Scan for the cell matching the given text and deliver its (x, y) coordinate at center. 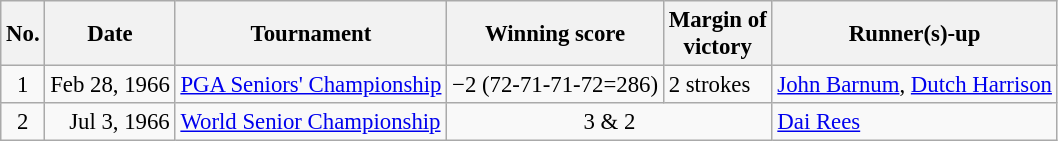
Tournament (311, 34)
Winning score (556, 34)
Date (110, 34)
2 strokes (718, 85)
Feb 28, 1966 (110, 85)
Margin ofvictory (718, 34)
2 (23, 122)
3 & 2 (610, 122)
PGA Seniors' Championship (311, 85)
Runner(s)-up (914, 34)
John Barnum, Dutch Harrison (914, 85)
Jul 3, 1966 (110, 122)
World Senior Championship (311, 122)
1 (23, 85)
No. (23, 34)
Dai Rees (914, 122)
−2 (72-71-71-72=286) (556, 85)
